Determine the (X, Y) coordinate at the center of the cell enclosing the given text.  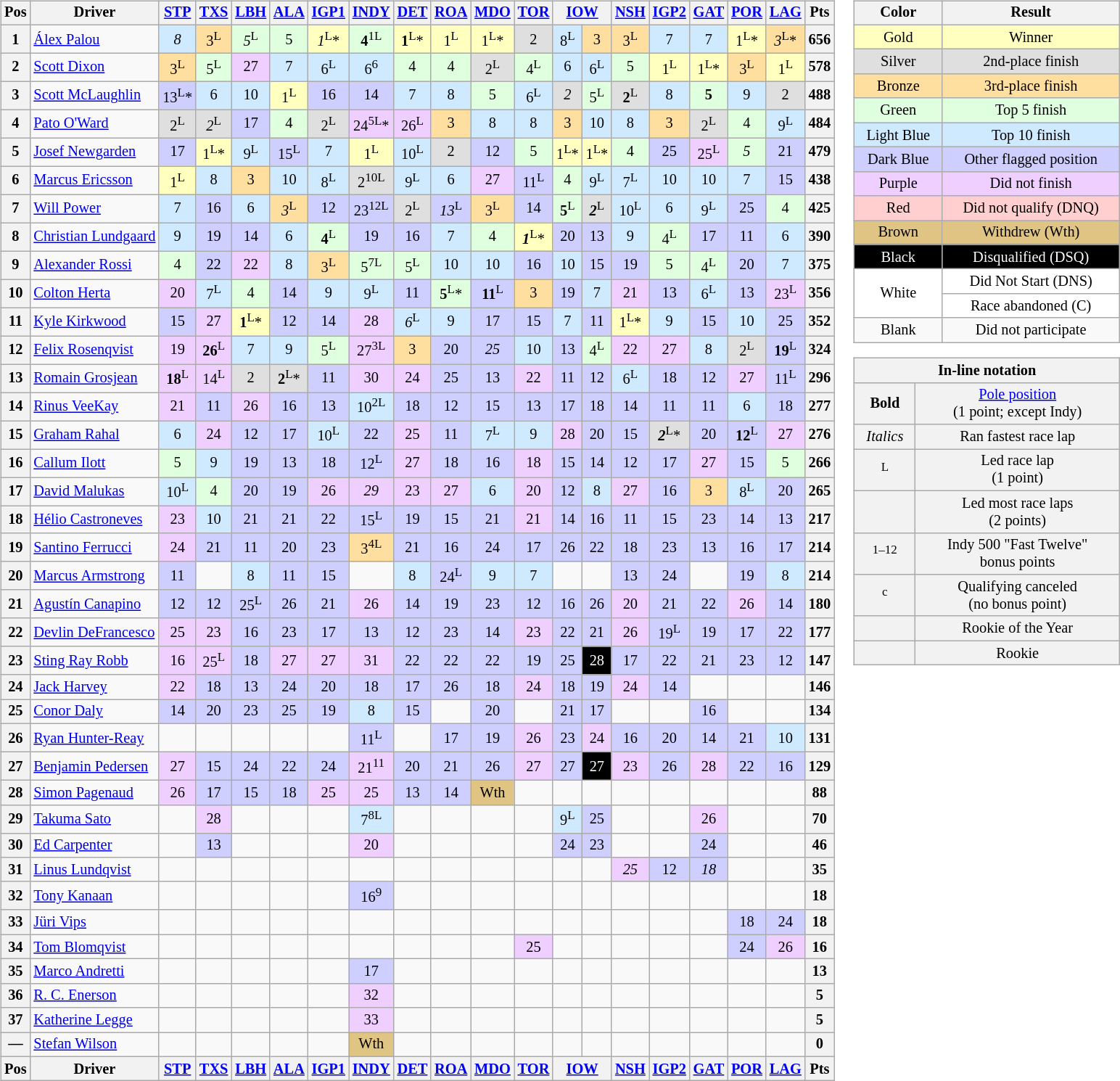
324 (820, 350)
In-line notation (987, 371)
Scott McLaughlin (94, 96)
Purple (898, 184)
180 (820, 604)
Romain Grosjean (94, 379)
488 (820, 96)
296 (820, 379)
Did Not Start (DNS) (1032, 281)
Pato O'Ward (94, 123)
Linus Lundqvist (94, 870)
1–12 (885, 554)
Callum Ilott (94, 463)
1 (15, 39)
13L (451, 209)
Dark Blue (898, 160)
Bronze (898, 86)
Kyle Kirkwood (94, 322)
Disqualified (DSQ) (1032, 257)
169 (371, 895)
Will Power (94, 209)
Did not participate (1032, 330)
Italics (885, 437)
Ran fastest race lap (1018, 437)
147 (820, 660)
129 (820, 766)
88 (820, 792)
Scott Dixon (94, 67)
Marco Andretti (94, 971)
578 (820, 67)
57L (371, 266)
46 (820, 845)
18L (177, 379)
2312L (371, 209)
Brown (898, 233)
Tom Blomqvist (94, 947)
265 (820, 492)
Green (898, 110)
Alexander Rossi (94, 266)
Withdrew (Wth) (1032, 233)
Ed Carpenter (94, 845)
R. C. Enerson (94, 995)
Indy 500 "Fast Twelve"bonus points (1018, 554)
66 (371, 67)
Sting Ray Robb (94, 660)
Ryan Hunter-Reay (94, 739)
Santino Ferrucci (94, 547)
Rookie (1018, 653)
277 (820, 406)
Christian Lundgaard (94, 237)
2111 (371, 766)
Graham Rahal (94, 435)
Result (1032, 13)
276 (820, 435)
David Malukas (94, 492)
Colton Herta (94, 293)
Rookie of the Year (1018, 628)
Qualifying canceled(no bonus point) (1018, 596)
177 (820, 633)
Marcus Ericsson (94, 180)
Other flagged position (1032, 160)
14L (213, 379)
Race abandoned (C) (1032, 306)
Simon Pagenaud (94, 792)
217 (820, 519)
Color (898, 13)
Benjamin Pedersen (94, 766)
L (885, 470)
102L (371, 406)
Bold (885, 403)
Light Blue (898, 135)
134 (820, 712)
Pole position(1 point; except Indy) (1018, 403)
Jack Harvey (94, 687)
36 (15, 995)
Stefan Wilson (94, 1045)
131 (820, 739)
Tony Kanaan (94, 895)
37 (15, 1020)
Hélio Castroneves (94, 519)
Gold (898, 37)
70 (820, 818)
Marcus Armstrong (94, 576)
2nd-place finish (1032, 62)
Led most race laps(2 points) (1018, 511)
3rd-place finish (1032, 86)
352 (820, 322)
425 (820, 209)
Led race lap(1 point) (1018, 470)
245L* (371, 123)
356 (820, 293)
Red (898, 208)
146 (820, 687)
Álex Palou (94, 39)
Katherine Legge (94, 1020)
479 (820, 152)
Agustín Canapino (94, 604)
c (885, 596)
— (15, 1045)
Takuma Sato (94, 818)
3L* (786, 39)
Jüri Vips (94, 922)
34 (15, 947)
Black (898, 257)
Josef Newgarden (94, 152)
Rinus VeeKay (94, 406)
0 (820, 1045)
Did not finish (1032, 184)
273L (371, 350)
Devlin DeFrancesco (94, 633)
Blank (898, 330)
Top 10 finish (1032, 135)
Winner (1032, 37)
656 (820, 39)
Felix Rosenqvist (94, 350)
34L (371, 547)
438 (820, 180)
White (898, 293)
Conor Daly (94, 712)
390 (820, 237)
13L* (177, 96)
Did not qualify (DNQ) (1032, 208)
23L (786, 293)
41L (371, 39)
266 (820, 463)
24L (451, 576)
Top 5 finish (1032, 110)
78L (371, 818)
Silver (898, 62)
5L* (451, 293)
210L (371, 180)
484 (820, 123)
375 (820, 266)
